Provide the [x, y] coordinate of the cell's center where the given text is located.  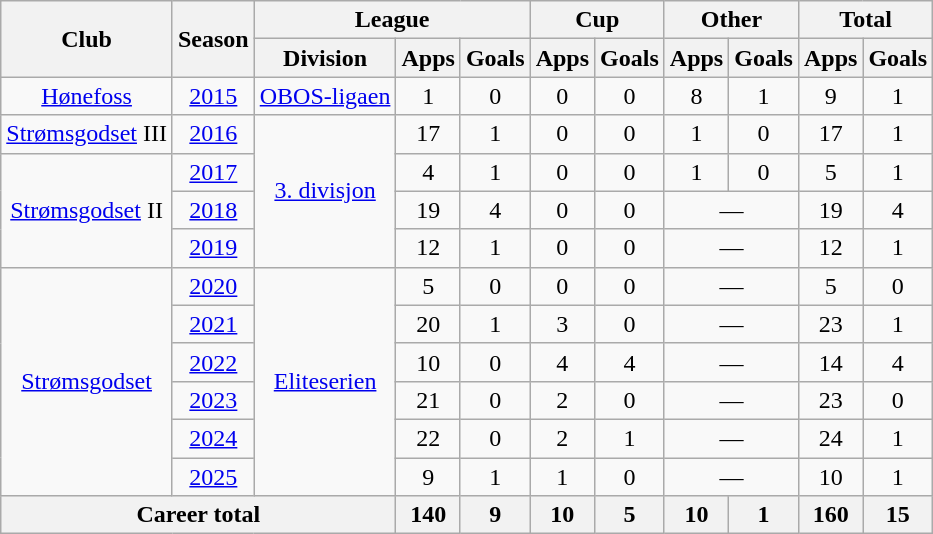
3 [562, 324]
21 [428, 400]
2025 [213, 477]
2016 [213, 134]
2021 [213, 324]
15 [898, 515]
Club [87, 39]
League [392, 20]
Season [213, 39]
22 [428, 438]
Total [865, 20]
2018 [213, 210]
Cup [597, 20]
2015 [213, 96]
2024 [213, 438]
Division [325, 58]
2019 [213, 248]
160 [830, 515]
140 [428, 515]
2022 [213, 362]
Career total [198, 515]
Strømsgodset II [87, 210]
Hønefoss [87, 96]
Strømsgodset [87, 381]
Other [731, 20]
Strømsgodset III [87, 134]
2017 [213, 172]
24 [830, 438]
3. divisjon [325, 191]
2020 [213, 286]
20 [428, 324]
8 [696, 96]
2023 [213, 400]
Eliteserien [325, 381]
14 [830, 362]
OBOS-ligaen [325, 96]
